Find where the given text appears and provide that cell's center as (X, Y) coordinate. 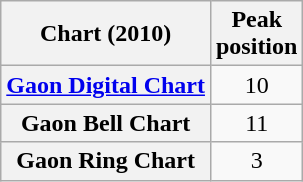
Gaon Digital Chart (106, 85)
11 (256, 123)
3 (256, 161)
Peakposition (256, 34)
Chart (2010) (106, 34)
Gaon Ring Chart (106, 161)
Gaon Bell Chart (106, 123)
10 (256, 85)
